Output the [x, y] coordinate of the center of the cell containing the given text.  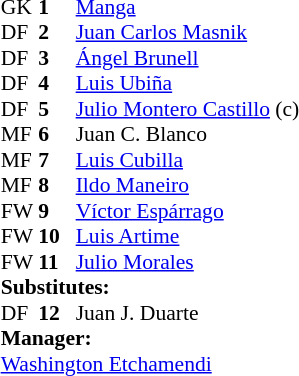
3 [57, 58]
2 [57, 33]
8 [57, 185]
4 [57, 83]
12 [57, 313]
7 [57, 160]
5 [57, 109]
10 [57, 237]
9 [57, 211]
11 [57, 262]
6 [57, 135]
